Detect which cell encompasses the target text, then output its (X, Y) center coordinate. 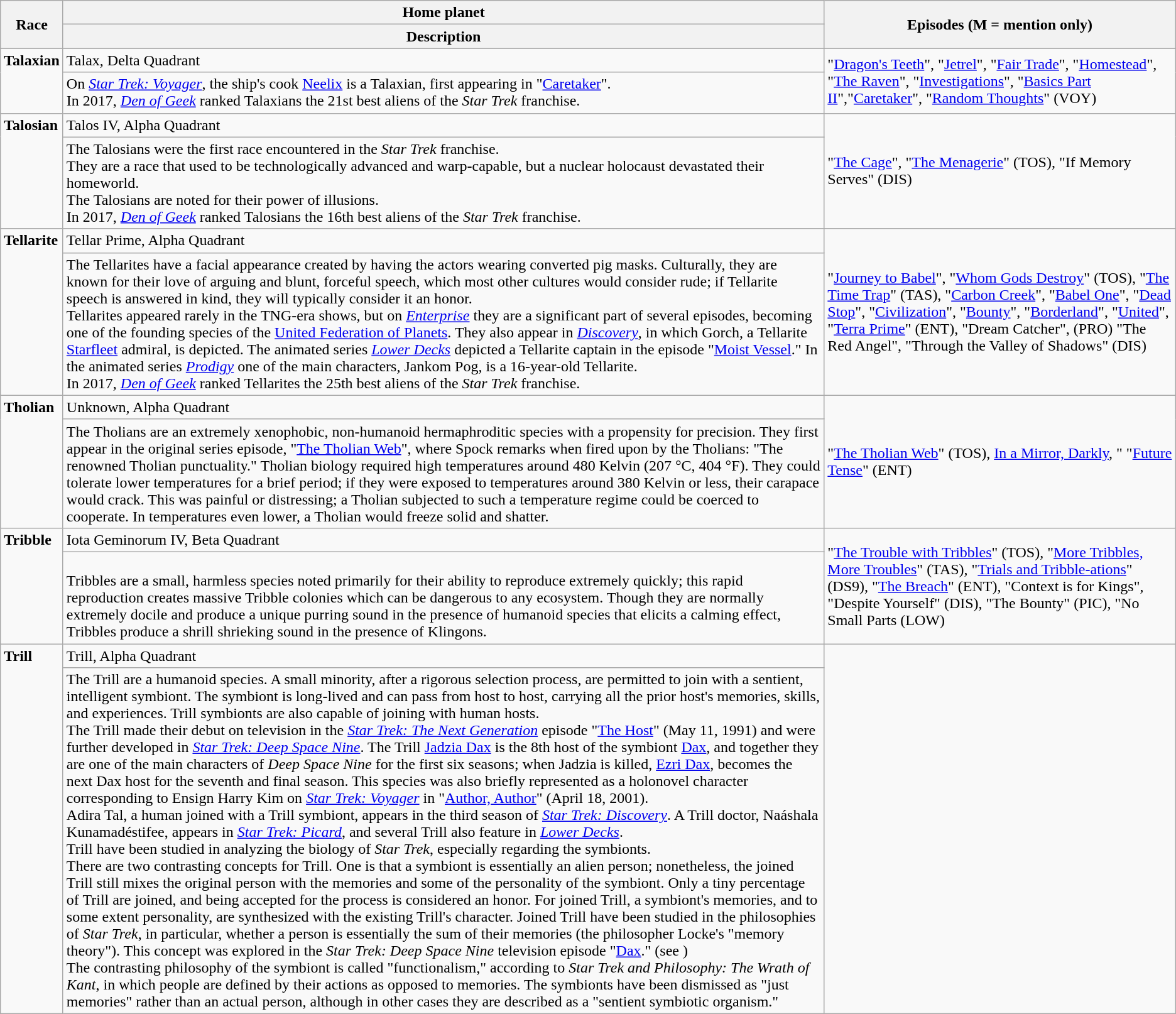
Tellarite (32, 312)
Episodes (M = mention only) (1000, 25)
"The Cage", "The Menagerie" (TOS), "If Memory Serves" (DIS) (1000, 171)
Race (32, 25)
Talax, Delta Quadrant (444, 60)
Description (444, 36)
Tholian (32, 461)
Tribble (32, 586)
Home planet (444, 13)
"Dragon's Teeth", "Jetrel", "Fair Trade", "Homestead", "The Raven", "Investigations", "Basics Part II","Caretaker", "Random Thoughts" (VOY) (1000, 80)
Iota Geminorum IV, Beta Quadrant (444, 540)
"The Tholian Web" (TOS), In a Mirror, Darkly, " "Future Tense" (ENT) (1000, 461)
Talosian (32, 171)
Tellar Prime, Alpha Quadrant (444, 241)
Talos IV, Alpha Quadrant (444, 125)
Trill (32, 828)
Talaxian (32, 80)
Unknown, Alpha Quadrant (444, 407)
Trill, Alpha Quadrant (444, 655)
